Find where the given text appears and provide that cell's center as (X, Y) coordinate. 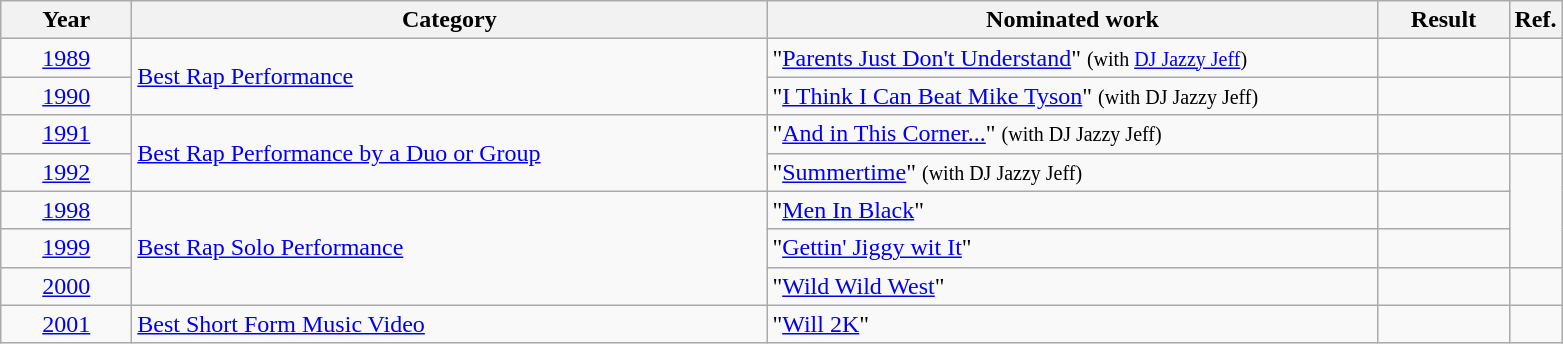
1989 (66, 58)
1992 (66, 172)
"Gettin' Jiggy wit It" (1072, 248)
1999 (66, 248)
Year (66, 20)
Best Rap Performance by a Duo or Group (450, 153)
"I Think I Can Beat Mike Tyson" (with DJ Jazzy Jeff) (1072, 96)
"Wild Wild West" (1072, 286)
"Will 2K" (1072, 324)
Result (1444, 20)
Best Rap Solo Performance (450, 248)
2001 (66, 324)
2000 (66, 286)
"Parents Just Don't Understand" (with DJ Jazzy Jeff) (1072, 58)
1990 (66, 96)
Best Short Form Music Video (450, 324)
1998 (66, 210)
"Summertime" (with DJ Jazzy Jeff) (1072, 172)
Ref. (1536, 20)
Best Rap Performance (450, 77)
"Men In Black" (1072, 210)
Nominated work (1072, 20)
1991 (66, 134)
Category (450, 20)
"And in This Corner..." (with DJ Jazzy Jeff) (1072, 134)
